Find where the given text appears and provide that cell's center as (x, y) coordinate. 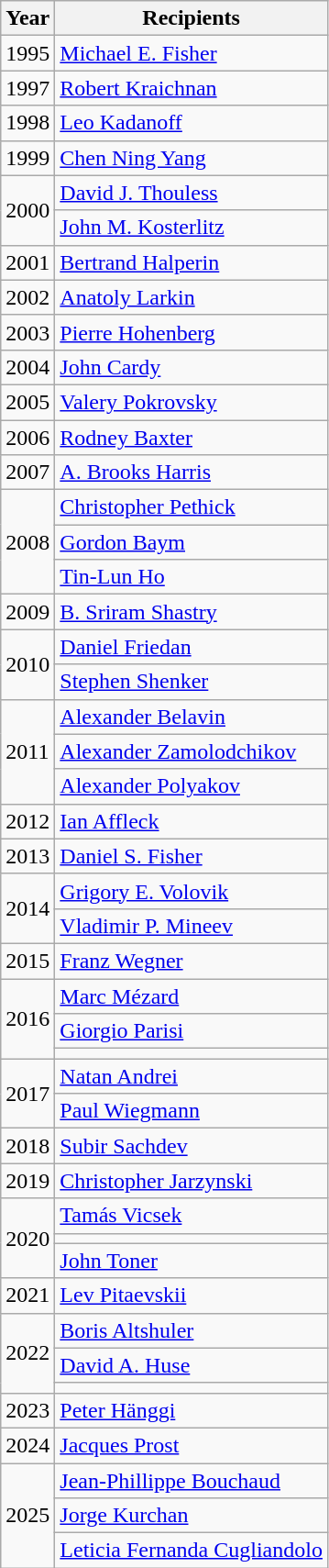
Grigory E. Volovik (192, 891)
2018 (27, 1146)
Lev Pitaevskii (192, 1296)
John Toner (192, 1261)
Paul Wiegmann (192, 1111)
Peter Hänggi (192, 1410)
Christopher Pethick (192, 507)
2003 (27, 332)
Natan Andrei (192, 1076)
2024 (27, 1445)
Vladimir P. Mineev (192, 926)
Alexander Polyakov (192, 786)
2023 (27, 1410)
1999 (27, 158)
Jorge Kurchan (192, 1516)
2016 (27, 1018)
Alexander Zamolodchikov (192, 751)
2004 (27, 367)
Year (27, 18)
John M. Kosterlitz (192, 228)
John Cardy (192, 367)
Michael E. Fisher (192, 53)
2020 (27, 1239)
1997 (27, 88)
2005 (27, 402)
2002 (27, 297)
2015 (27, 961)
David J. Thouless (192, 193)
2009 (27, 612)
Leticia Fernanda Cugliandolo (192, 1551)
2013 (27, 856)
Boris Altshuler (192, 1330)
Gordon Baym (192, 542)
2006 (27, 438)
Ian Affleck (192, 821)
Franz Wegner (192, 961)
Rodney Baxter (192, 438)
Robert Kraichnan (192, 88)
Marc Mézard (192, 995)
Daniel S. Fisher (192, 856)
Daniel Friedan (192, 647)
2025 (27, 1515)
Stephen Shenker (192, 682)
Recipients (192, 18)
2021 (27, 1296)
Anatoly Larkin (192, 297)
2010 (27, 664)
David A. Huse (192, 1365)
Jean-Phillippe Bouchaud (192, 1480)
Alexander Belavin (192, 717)
A. Brooks Harris (192, 473)
2007 (27, 473)
Leo Kadanoff (192, 123)
Chen Ning Yang (192, 158)
Christopher Jarzynski (192, 1181)
2019 (27, 1181)
2001 (27, 262)
Pierre Hohenberg (192, 332)
2008 (27, 542)
Subir Sachdev (192, 1146)
Bertrand Halperin (192, 262)
Tin-Lun Ho (192, 577)
Valery Pokrovsky (192, 402)
2014 (27, 908)
1998 (27, 123)
Giorgio Parisi (192, 1031)
2011 (27, 751)
2017 (27, 1094)
1995 (27, 53)
2000 (27, 210)
B. Sriram Shastry (192, 612)
2012 (27, 821)
Jacques Prost (192, 1445)
Tamás Vicsek (192, 1216)
2022 (27, 1352)
